Provide the (x, y) coordinate of the cell's center where the given text is located.  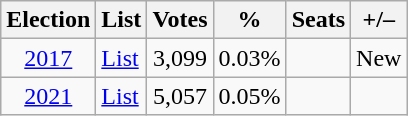
2021 (48, 96)
Election (48, 20)
% (250, 20)
0.05% (250, 96)
3,099 (180, 58)
0.03% (250, 58)
+/– (379, 20)
Votes (180, 20)
2017 (48, 58)
5,057 (180, 96)
Seats (318, 20)
New (379, 58)
